For the text-containing cell, return its midpoint in (x, y) coordinate format. 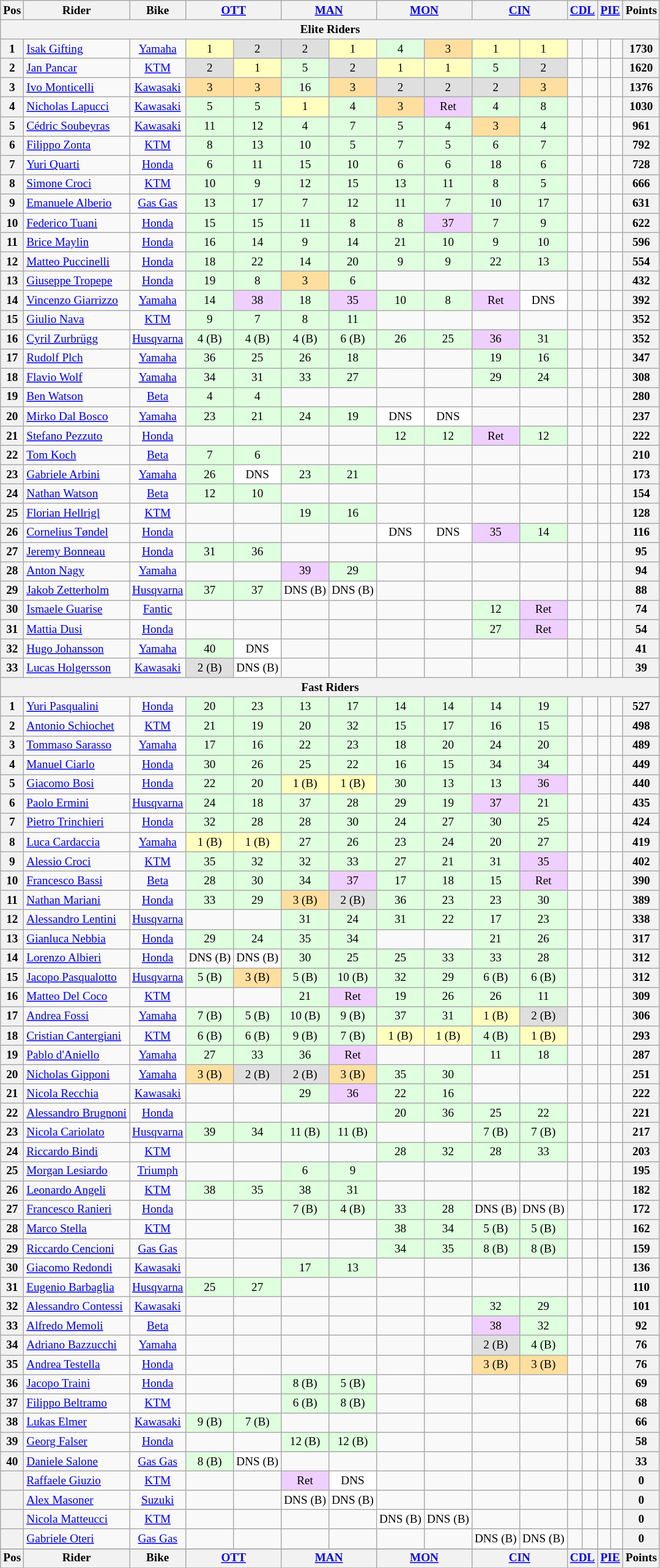
287 (641, 1055)
309 (641, 997)
1030 (641, 107)
440 (641, 784)
554 (641, 262)
Paolo Ermini (77, 804)
308 (641, 378)
631 (641, 204)
Eugenio Barbaglia (77, 1287)
Tommaso Sarasso (77, 745)
Manuel Ciarlo (77, 765)
Riccardo Bindi (77, 1152)
172 (641, 1210)
Pietro Trinchieri (77, 823)
Triumph (158, 1171)
Stefano Pezzuto (77, 436)
182 (641, 1191)
Nicola Recchia (77, 1093)
Nathan Watson (77, 494)
389 (641, 900)
68 (641, 1403)
402 (641, 862)
Jacopo Pasqualotto (77, 978)
1620 (641, 68)
195 (641, 1171)
Ben Watson (77, 397)
Raffaele Giuzio (77, 1481)
Alessio Croci (77, 862)
306 (641, 1016)
Rudolf Plch (77, 358)
162 (641, 1229)
792 (641, 146)
Alessandro Brugnoni (77, 1113)
622 (641, 223)
Yuri Quarti (77, 165)
419 (641, 842)
Georg Falser (77, 1442)
527 (641, 707)
Gabriele Oteri (77, 1539)
Vincenzo Giarrizzo (77, 300)
280 (641, 397)
Tom Koch (77, 455)
58 (641, 1442)
Simone Croci (77, 184)
Alex Masoner (77, 1500)
Matteo Del Coco (77, 997)
Anton Nagy (77, 571)
Lukas Elmer (77, 1422)
1376 (641, 87)
Cyril Zurbrügg (77, 339)
88 (641, 591)
Giacomo Redondi (77, 1268)
Suzuki (158, 1500)
Andrea Fossi (77, 1016)
Elite Riders (330, 29)
Filippo Zonta (77, 146)
596 (641, 242)
69 (641, 1384)
Lucas Holgersson (77, 668)
Jakob Zetterholm (77, 591)
Leonardo Angeli (77, 1191)
666 (641, 184)
Nicholas Lapucci (77, 107)
Florian Hellrigl (77, 513)
136 (641, 1268)
110 (641, 1287)
237 (641, 416)
Nicola Matteucci (77, 1520)
Isak Gifting (77, 49)
Mattia Dusi (77, 629)
Alfredo Memoli (77, 1326)
Alessandro Lentini (77, 920)
173 (641, 475)
Giacomo Bosi (77, 784)
Francesco Bassi (77, 881)
Nathan Mariani (77, 900)
Matteo Puccinelli (77, 262)
Cédric Soubeyras (77, 126)
128 (641, 513)
Gabriele Arbini (77, 475)
Ivo Monticelli (77, 87)
203 (641, 1152)
Marco Stella (77, 1229)
41 (641, 649)
116 (641, 533)
Cristian Cantergiani (77, 1036)
498 (641, 726)
74 (641, 610)
94 (641, 571)
489 (641, 745)
1730 (641, 49)
Fantic (158, 610)
251 (641, 1074)
424 (641, 823)
961 (641, 126)
Daniele Salone (77, 1462)
Federico Tuani (77, 223)
Alessandro Contessi (77, 1306)
54 (641, 629)
390 (641, 881)
92 (641, 1326)
Ismaele Guarise (77, 610)
Jeremy Bonneau (77, 552)
347 (641, 358)
Cornelius Tøndel (77, 533)
432 (641, 281)
Yuri Pasqualini (77, 707)
Adriano Bazzucchi (77, 1345)
Jan Pancar (77, 68)
95 (641, 552)
154 (641, 494)
101 (641, 1306)
435 (641, 804)
Gianluca Nebbia (77, 939)
Emanuele Alberio (77, 204)
Giulio Nava (77, 320)
Luca Cardaccia (77, 842)
159 (641, 1249)
293 (641, 1036)
Francesco Ranieri (77, 1210)
Morgan Lesiardo (77, 1171)
Antonio Schiochet (77, 726)
392 (641, 300)
Mirko Dal Bosco (77, 416)
338 (641, 920)
Filippo Beltramo (77, 1403)
Brice Maylin (77, 242)
Andrea Testella (77, 1364)
Nicola Cariolato (77, 1133)
221 (641, 1113)
210 (641, 455)
Riccardo Cencioni (77, 1249)
Hugo Johansson (77, 649)
Jacopo Traini (77, 1384)
66 (641, 1422)
217 (641, 1133)
728 (641, 165)
Lorenzo Albieri (77, 958)
317 (641, 939)
Flavio Wolf (77, 378)
Nicholas Gipponi (77, 1074)
Pablo d'Aniello (77, 1055)
Giuseppe Tropepe (77, 281)
449 (641, 765)
Fast Riders (330, 687)
